Extract the [X, Y] coordinate from the center of the cell holding the provided text.  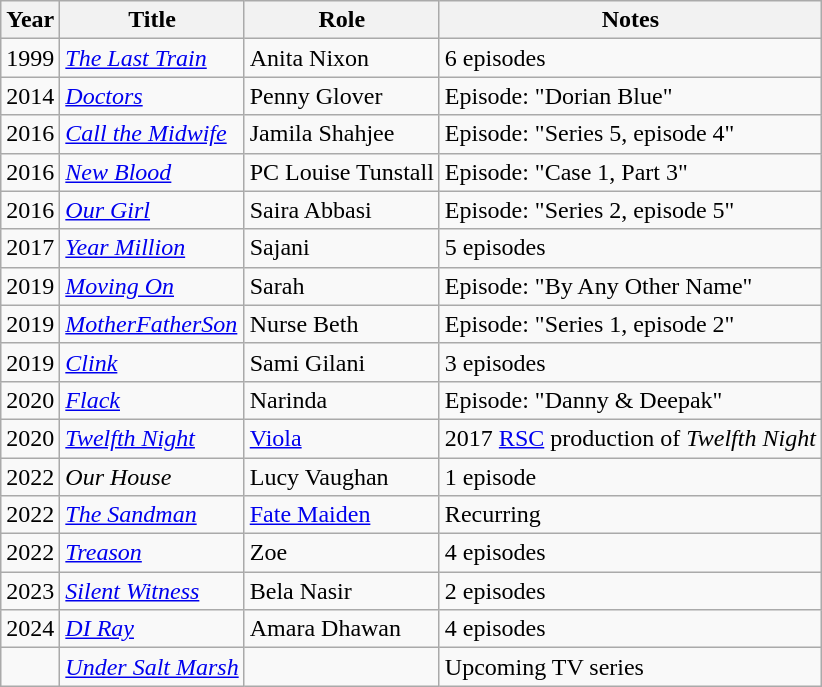
2014 [30, 96]
2017 RSC production of Twelfth Night [630, 438]
Our Girl [152, 210]
MotherFatherSon [152, 324]
Year Million [152, 248]
Episode: "Series 1, episode 2" [630, 324]
6 episodes [630, 58]
3 episodes [630, 362]
Episode: "Dorian Blue" [630, 96]
Sarah [342, 286]
Title [152, 20]
Role [342, 20]
2 episodes [630, 591]
Saira Abbasi [342, 210]
Under Salt Marsh [152, 667]
Nurse Beth [342, 324]
2023 [30, 591]
2017 [30, 248]
1 episode [630, 477]
The Sandman [152, 515]
Twelfth Night [152, 438]
Doctors [152, 96]
Silent Witness [152, 591]
Notes [630, 20]
Fate Maiden [342, 515]
Narinda [342, 400]
Sajani [342, 248]
Call the Midwife [152, 134]
The Last Train [152, 58]
Episode: "By Any Other Name" [630, 286]
5 episodes [630, 248]
PC Louise Tunstall [342, 172]
New Blood [152, 172]
Zoe [342, 553]
Amara Dhawan [342, 629]
DI Ray [152, 629]
Our House [152, 477]
Flack [152, 400]
Treason [152, 553]
Viola [342, 438]
2024 [30, 629]
Upcoming TV series [630, 667]
Jamila Shahjee [342, 134]
Episode: "Series 5, episode 4" [630, 134]
Episode: "Danny & Deepak" [630, 400]
1999 [30, 58]
Penny Glover [342, 96]
Year [30, 20]
Clink [152, 362]
Recurring [630, 515]
Anita Nixon [342, 58]
Episode: "Case 1, Part 3" [630, 172]
Bela Nasir [342, 591]
Moving On [152, 286]
Lucy Vaughan [342, 477]
Episode: "Series 2, episode 5" [630, 210]
Sami Gilani [342, 362]
